Output the [x, y] coordinate of the center of the cell containing the given text.  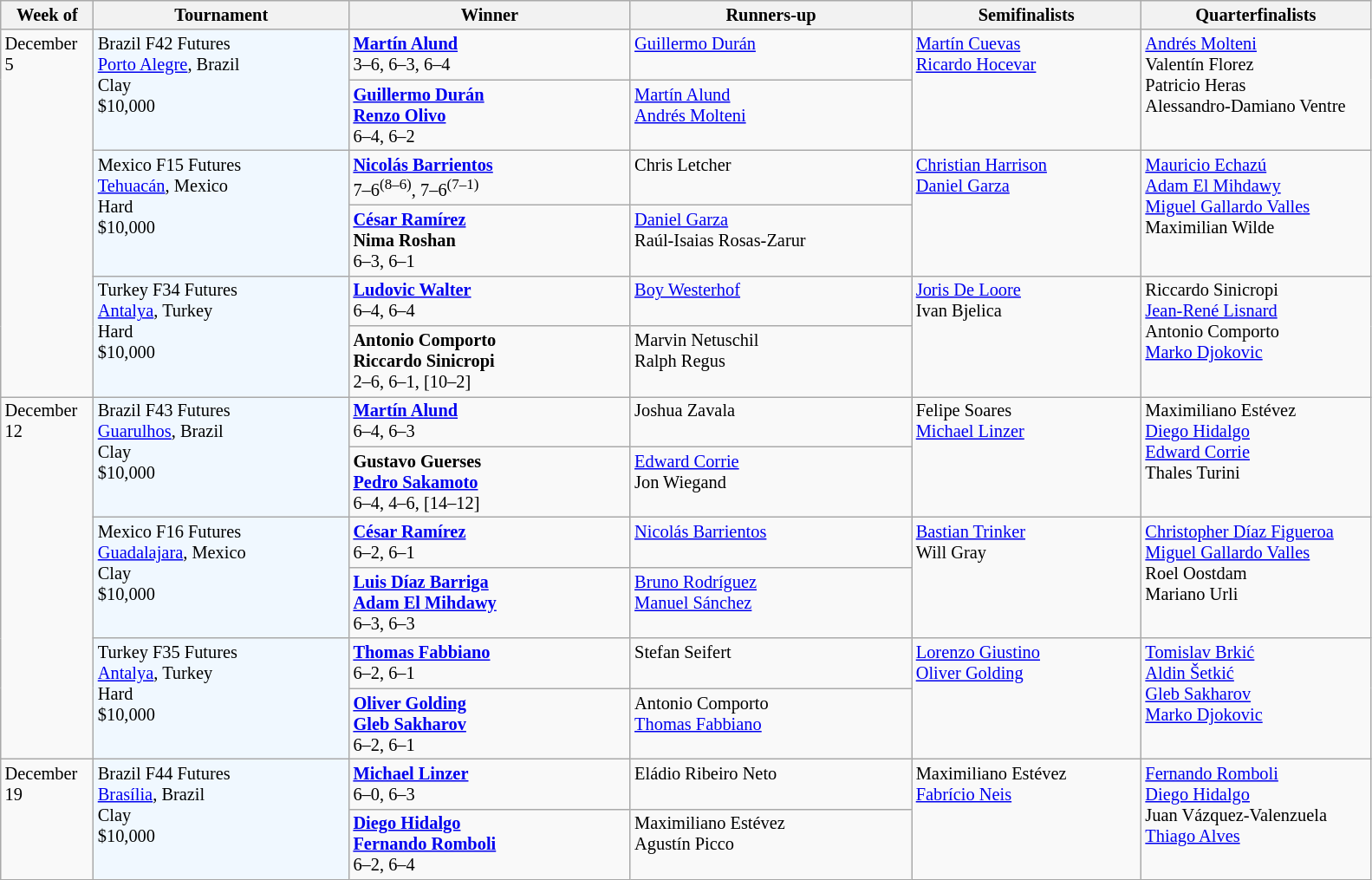
Chris Letcher [771, 177]
Brazil F44 Futures Brasília, Brazil Clay $10,000 [222, 818]
Ludovic Walter 6–4, 6–4 [491, 301]
December 12 [47, 577]
Eládio Ribeiro Neto [771, 784]
Week of [47, 15]
Guillermo Durán [771, 55]
Maximiliano Estévez Agustín Picco [771, 844]
Quarterfinalists [1257, 15]
Michael Linzer 6–0, 6–3 [491, 784]
Mexico F16 Futures Guadalajara, Mexico Clay $10,000 [222, 577]
Bastian Trinker Will Gray [1026, 577]
Maximiliano Estévez Fabrício Neis [1026, 818]
César Ramírez Nima Roshan 6–3, 6–1 [491, 240]
Mauricio Echazú Adam El Mihdawy Miguel Gallardo Valles Maximilian Wilde [1257, 213]
Thomas Fabbiano 6–2, 6–1 [491, 663]
Joshua Zavala [771, 421]
Winner [491, 15]
Felipe Soares Michael Linzer [1026, 456]
December 5 [47, 213]
Boy Westerhof [771, 301]
Bruno Rodríguez Manuel Sánchez [771, 603]
Tournament [222, 15]
Luis Díaz Barriga Adam El Mihdawy 6–3, 6–3 [491, 603]
Fernando Romboli Diego Hidalgo Juan Vázquez-Valenzuela Thiago Alves [1257, 818]
Riccardo Sinicropi Jean-René Lisnard Antonio Comporto Marko Djokovic [1257, 336]
Christian Harrison Daniel Garza [1026, 213]
Oliver Golding Gleb Sakharov 6–2, 6–1 [491, 724]
Martín Cuevas Ricardo Hocevar [1026, 90]
Runners-up [771, 15]
Gustavo Guerses Pedro Sakamoto 6–4, 4–6, [14–12] [491, 482]
Andrés Molteni Valentín Florez Patricio Heras Alessandro-Damiano Ventre [1257, 90]
Brazil F42 Futures Porto Alegre, Brazil Clay $10,000 [222, 90]
Martín Alund Andrés Molteni [771, 115]
December 19 [47, 818]
Martín Alund 6–4, 6–3 [491, 421]
Lorenzo Giustino Oliver Golding [1026, 699]
Edward Corrie Jon Wiegand [771, 482]
Marvin Netuschil Ralph Regus [771, 362]
Maximiliano Estévez Diego Hidalgo Edward Corrie Thales Turini [1257, 456]
Antonio Comporto Thomas Fabbiano [771, 724]
Joris De Loore Ivan Bjelica [1026, 336]
Diego Hidalgo Fernando Romboli 6–2, 6–4 [491, 844]
Antonio Comporto Riccardo Sinicropi 2–6, 6–1, [10–2] [491, 362]
Semifinalists [1026, 15]
César Ramírez 6–2, 6–1 [491, 543]
Mexico F15 Futures Tehuacán, Mexico Hard $10,000 [222, 213]
Nicolás Barrientos 7–6(8–6), 7–6(7–1) [491, 177]
Martín Alund 3–6, 6–3, 6–4 [491, 55]
Nicolás Barrientos [771, 543]
Brazil F43 Futures Guarulhos, Brazil Clay $10,000 [222, 456]
Tomislav Brkić Aldin Šetkić Gleb Sakharov Marko Djokovic [1257, 699]
Christopher Díaz Figueroa Miguel Gallardo Valles Roel Oostdam Mariano Urli [1257, 577]
Turkey F34 Futures Antalya, Turkey Hard $10,000 [222, 336]
Stefan Seifert [771, 663]
Daniel Garza Raúl-Isaias Rosas-Zarur [771, 240]
Guillermo Durán Renzo Olivo 6–4, 6–2 [491, 115]
Turkey F35 Futures Antalya, Turkey Hard $10,000 [222, 699]
